Output the (x, y) coordinate of the center of the cell containing the given text.  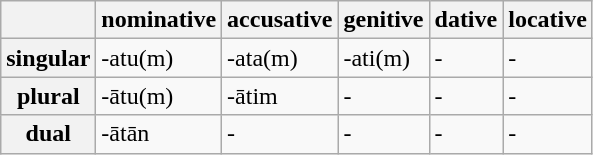
-ati(m) (384, 58)
-atu(m) (159, 58)
nominative (159, 20)
-ātim (280, 96)
plural (48, 96)
-ata(m) (280, 58)
-ātān (159, 134)
dative (466, 20)
-ātu(m) (159, 96)
dual (48, 134)
singular (48, 58)
locative (548, 20)
accusative (280, 20)
genitive (384, 20)
